Provide the [x, y] coordinate of the cell's center where the given text is located.  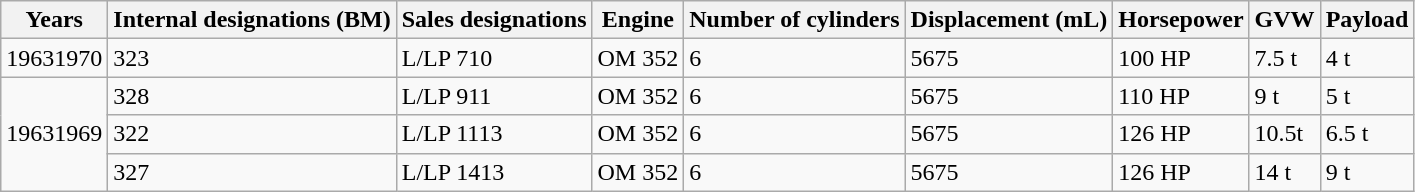
10.5t [1284, 134]
Horsepower [1181, 20]
19631970 [54, 58]
Engine [638, 20]
322 [252, 134]
7.5 t [1284, 58]
6.5 t [1367, 134]
4 t [1367, 58]
Years [54, 20]
5 t [1367, 96]
Internal designations (BM) [252, 20]
L/LP 1113 [494, 134]
L/LP 911 [494, 96]
L/LP 710 [494, 58]
Displacement (mL) [1009, 20]
327 [252, 172]
Number of cylinders [794, 20]
14 t [1284, 172]
GVW [1284, 20]
110 HP [1181, 96]
Sales designations [494, 20]
L/LP 1413 [494, 172]
328 [252, 96]
323 [252, 58]
100 HP [1181, 58]
Payload [1367, 20]
19631969 [54, 134]
